For the text-containing cell, return its midpoint in (x, y) coordinate format. 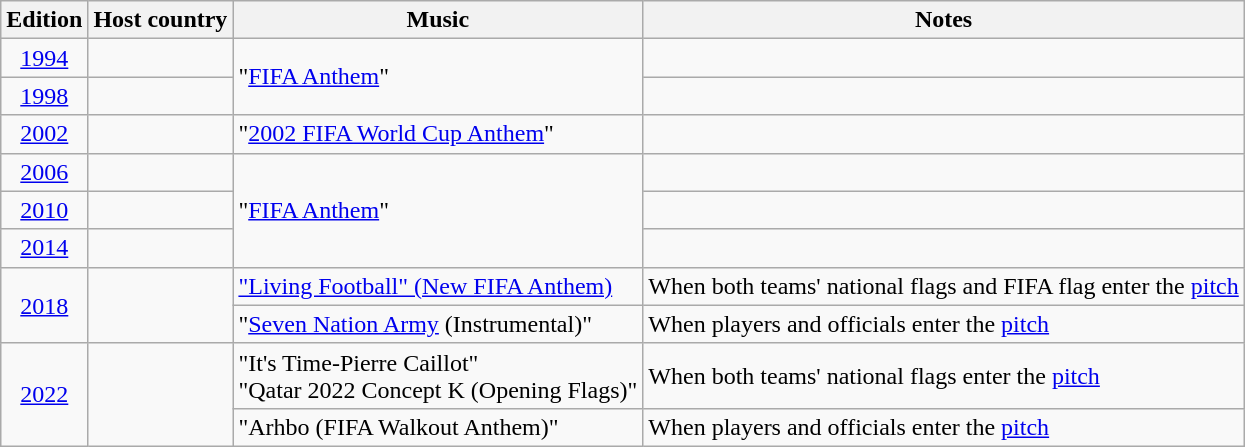
2006 (44, 172)
2018 (44, 305)
2010 (44, 210)
"2002 FIFA World Cup Anthem" (438, 134)
When both teams' national flags and FIFA flag enter the pitch (944, 286)
"Living Football" (New FIFA Anthem) (438, 286)
2022 (44, 394)
2002 (44, 134)
Music (438, 20)
1998 (44, 96)
When both teams' national flags enter the pitch (944, 376)
Notes (944, 20)
Edition (44, 20)
"Arhbo (FIFA Walkout Anthem)" (438, 427)
2014 (44, 248)
"It's Time-Pierre Caillot""Qatar 2022 Concept K (Opening Flags)" (438, 376)
1994 (44, 58)
"Seven Nation Army (Instrumental)" (438, 324)
Host country (160, 20)
